Capture the cell that displays the provided text and extract its [X, Y] central coordinate. 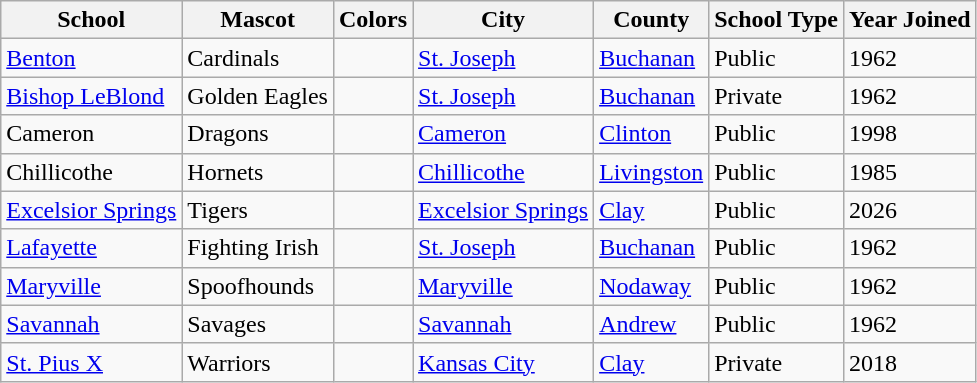
Golden Eagles [258, 96]
Hornets [258, 172]
Dragons [258, 134]
Savages [258, 324]
St. Pius X [92, 362]
School [92, 20]
Clinton [652, 134]
Nodaway [652, 286]
Fighting Irish [258, 248]
Bishop LeBlond [92, 96]
Cardinals [258, 58]
1998 [910, 134]
2026 [910, 210]
Colors [372, 20]
2018 [910, 362]
City [504, 20]
Andrew [652, 324]
Warriors [258, 362]
Livingston [652, 172]
County [652, 20]
Mascot [258, 20]
Kansas City [504, 362]
School Type [776, 20]
Tigers [258, 210]
1985 [910, 172]
Lafayette [92, 248]
Spoofhounds [258, 286]
Benton [92, 58]
Year Joined [910, 20]
